Output the [x, y] coordinate of the center of the cell containing the given text.  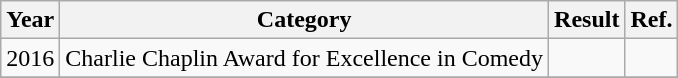
Result [587, 20]
Charlie Chaplin Award for Excellence in Comedy [304, 58]
2016 [30, 58]
Ref. [652, 20]
Category [304, 20]
Year [30, 20]
